Scan for the cell matching the given text and deliver its (x, y) coordinate at center. 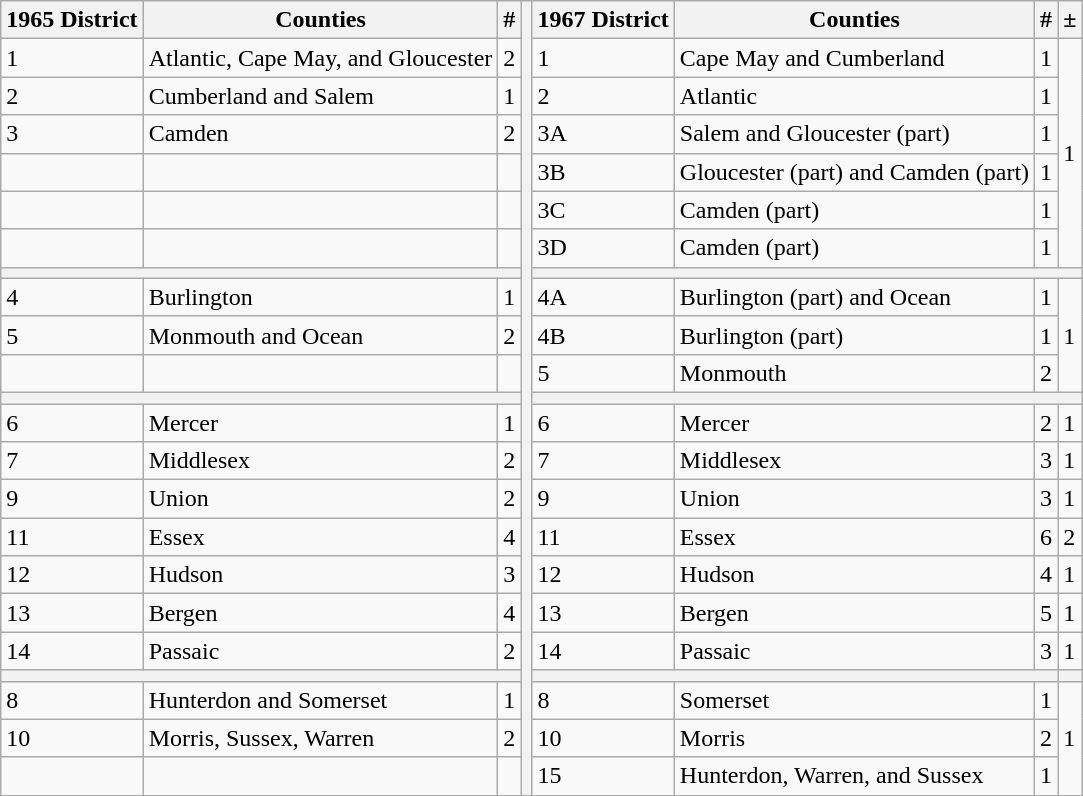
3B (603, 172)
Somerset (854, 700)
Gloucester (part) and Camden (part) (854, 172)
1965 District (72, 20)
± (1070, 20)
3C (603, 210)
Monmouth (854, 373)
1967 District (603, 20)
Cape May and Cumberland (854, 58)
Salem and Gloucester (part) (854, 134)
Cumberland and Salem (320, 96)
Hunterdon, Warren, and Sussex (854, 776)
4B (603, 335)
Morris, Sussex, Warren (320, 738)
Hunterdon and Somerset (320, 700)
4A (603, 297)
Burlington (part) (854, 335)
Atlantic, Cape May, and Gloucester (320, 58)
Burlington (320, 297)
Burlington (part) and Ocean (854, 297)
15 (603, 776)
3D (603, 248)
Morris (854, 738)
Atlantic (854, 96)
3A (603, 134)
Monmouth and Ocean (320, 335)
Camden (320, 134)
